Return the (x, y) coordinate for the center point of the cell that contains the specified text.  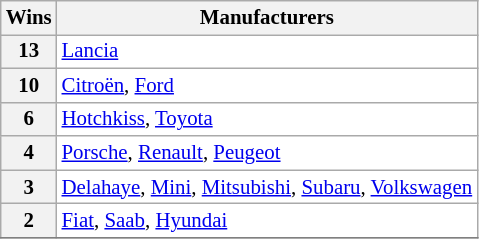
3 (29, 187)
Manufacturers (268, 18)
2 (29, 221)
6 (29, 119)
Hotchkiss, Toyota (268, 119)
Porsche, Renault, Peugeot (268, 153)
Delahaye, Mini, Mitsubishi, Subaru, Volkswagen (268, 187)
Citroën, Ford (268, 85)
Wins (29, 18)
Fiat, Saab, Hyundai (268, 221)
4 (29, 153)
13 (29, 51)
Lancia (268, 51)
10 (29, 85)
